Extract the (x, y) coordinate from the center of the cell holding the provided text.  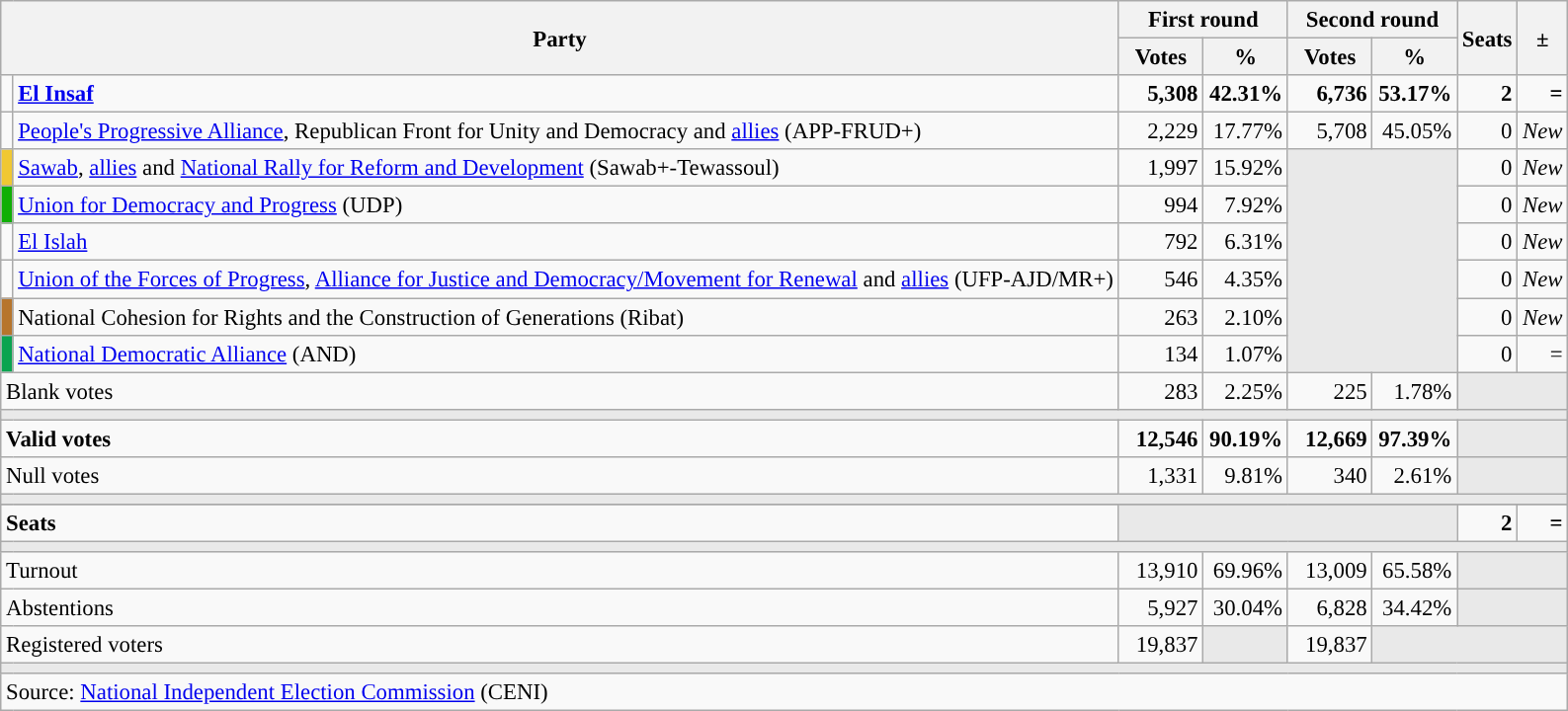
65.58% (1415, 571)
994 (1161, 205)
12,546 (1161, 438)
90.19% (1246, 438)
15.92% (1246, 168)
Registered voters (559, 645)
263 (1161, 317)
5,308 (1161, 94)
Second round (1371, 20)
134 (1161, 354)
Blank votes (559, 391)
Sawab, allies and National Rally for Reform and Development (Sawab+-Tewassoul) (565, 168)
± (1543, 38)
13,009 (1330, 571)
2,229 (1161, 131)
6,736 (1330, 94)
Turnout (559, 571)
45.05% (1415, 131)
225 (1330, 391)
2.25% (1246, 391)
2.10% (1246, 317)
53.17% (1415, 94)
People's Progressive Alliance, Republican Front for Unity and Democracy and allies (APP-FRUD+) (565, 131)
17.77% (1246, 131)
30.04% (1246, 608)
5,708 (1330, 131)
9.81% (1246, 476)
4.35% (1246, 279)
340 (1330, 476)
283 (1161, 391)
2.61% (1415, 476)
97.39% (1415, 438)
National Cohesion for Rights and the Construction of Generations (Ribat) (565, 317)
1,331 (1161, 476)
Null votes (559, 476)
792 (1161, 242)
7.92% (1246, 205)
12,669 (1330, 438)
5,927 (1161, 608)
National Democratic Alliance (AND) (565, 354)
1,997 (1161, 168)
Valid votes (559, 438)
1.78% (1415, 391)
El Insaf (565, 94)
34.42% (1415, 608)
546 (1161, 279)
Abstentions (559, 608)
6,828 (1330, 608)
El Islah (565, 242)
69.96% (1246, 571)
Source: National Independent Election Commission (CENI) (784, 692)
6.31% (1246, 242)
Union of the Forces of Progress, Alliance for Justice and Democracy/Movement for Renewal and allies (UFP-AJD/MR+) (565, 279)
First round (1203, 20)
13,910 (1161, 571)
Party (559, 38)
1.07% (1246, 354)
Union for Democracy and Progress (UDP) (565, 205)
42.31% (1246, 94)
